Provide the [X, Y] coordinate of the cell's center where the given text is located.  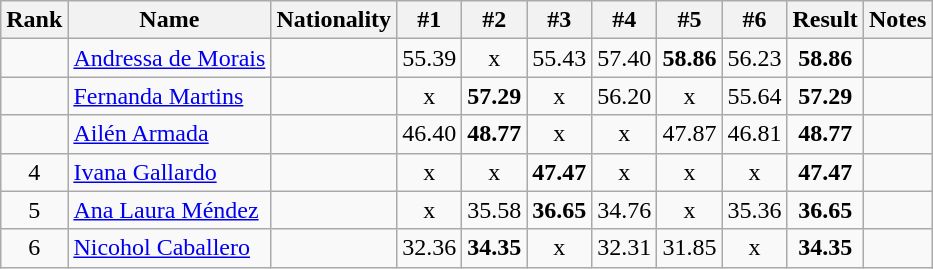
55.64 [754, 96]
34.76 [624, 210]
#5 [690, 20]
46.40 [430, 134]
Ivana Gallardo [170, 172]
57.40 [624, 58]
32.31 [624, 248]
Nicohol Caballero [170, 248]
Andressa de Morais [170, 58]
56.23 [754, 58]
#3 [560, 20]
5 [34, 210]
Rank [34, 20]
46.81 [754, 134]
47.87 [690, 134]
Name [170, 20]
6 [34, 248]
55.39 [430, 58]
Notes [897, 20]
35.58 [494, 210]
Result [825, 20]
#1 [430, 20]
32.36 [430, 248]
Ana Laura Méndez [170, 210]
31.85 [690, 248]
4 [34, 172]
Ailén Armada [170, 134]
Nationality [334, 20]
Fernanda Martins [170, 96]
#4 [624, 20]
55.43 [560, 58]
35.36 [754, 210]
#6 [754, 20]
56.20 [624, 96]
#2 [494, 20]
